Return [x, y] of the center of cell containing provided text 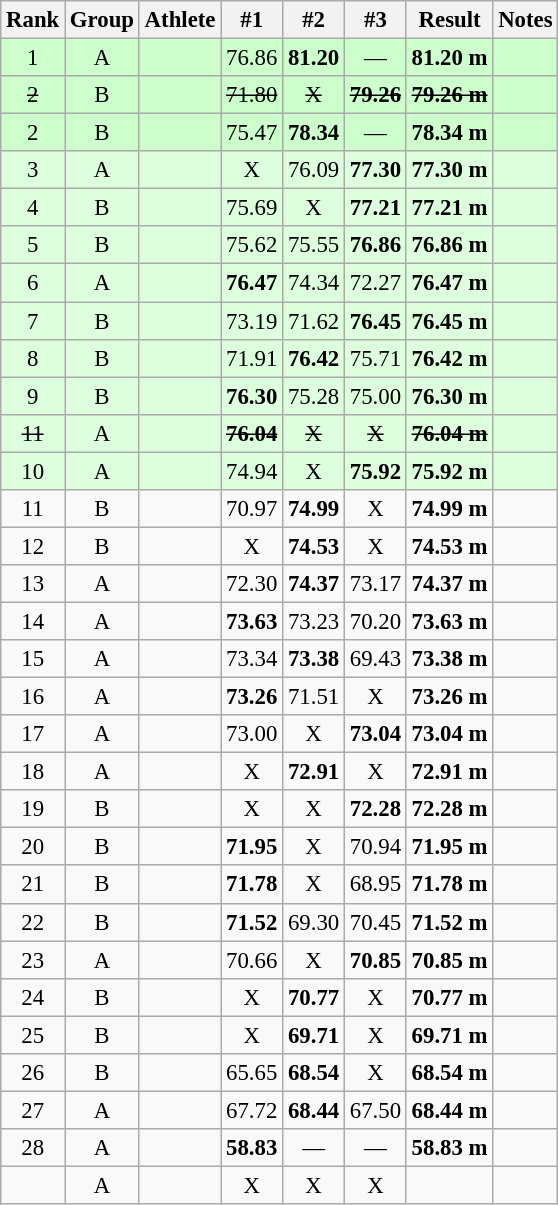
70.94 [375, 847]
76.86 m [450, 245]
76.45 [375, 321]
77.21 m [450, 208]
75.55 [314, 245]
68.44 [314, 1110]
Result [450, 20]
73.34 [252, 659]
73.26 [252, 697]
25 [33, 1035]
71.52 m [450, 922]
74.37 [314, 584]
68.95 [375, 885]
71.78 m [450, 885]
73.19 [252, 321]
69.71 [314, 1035]
15 [33, 659]
69.43 [375, 659]
75.92 m [450, 471]
58.83 m [450, 1148]
79.26 [375, 95]
70.85 m [450, 960]
70.20 [375, 621]
73.63 m [450, 621]
70.97 [252, 509]
71.91 [252, 358]
78.34 [314, 133]
5 [33, 245]
27 [33, 1110]
7 [33, 321]
75.62 [252, 245]
26 [33, 1073]
76.04 m [450, 433]
16 [33, 697]
77.30 m [450, 170]
73.38 [314, 659]
#2 [314, 20]
75.47 [252, 133]
70.77 [314, 997]
73.00 [252, 734]
77.30 [375, 170]
76.30 m [450, 396]
73.04 [375, 734]
58.83 [252, 1148]
71.52 [252, 922]
73.63 [252, 621]
71.95 m [450, 847]
65.65 [252, 1073]
71.78 [252, 885]
70.66 [252, 960]
76.47 m [450, 283]
73.04 m [450, 734]
72.28 [375, 809]
67.72 [252, 1110]
Group [102, 20]
68.54 [314, 1073]
75.92 [375, 471]
77.21 [375, 208]
74.34 [314, 283]
81.20 m [450, 58]
71.80 [252, 95]
4 [33, 208]
68.44 m [450, 1110]
73.38 m [450, 659]
71.51 [314, 697]
17 [33, 734]
Athlete [180, 20]
67.50 [375, 1110]
#3 [375, 20]
76.42 [314, 358]
9 [33, 396]
68.54 m [450, 1073]
78.34 m [450, 133]
10 [33, 471]
8 [33, 358]
23 [33, 960]
76.47 [252, 283]
72.27 [375, 283]
75.00 [375, 396]
70.45 [375, 922]
Rank [33, 20]
75.71 [375, 358]
Notes [526, 20]
14 [33, 621]
73.26 m [450, 697]
18 [33, 772]
20 [33, 847]
12 [33, 546]
22 [33, 922]
70.85 [375, 960]
74.99 [314, 509]
76.04 [252, 433]
72.91 [314, 772]
6 [33, 283]
71.95 [252, 847]
69.30 [314, 922]
28 [33, 1148]
24 [33, 997]
81.20 [314, 58]
74.53 [314, 546]
76.42 m [450, 358]
75.69 [252, 208]
1 [33, 58]
19 [33, 809]
72.28 m [450, 809]
76.30 [252, 396]
74.99 m [450, 509]
76.09 [314, 170]
74.53 m [450, 546]
74.37 m [450, 584]
74.94 [252, 471]
72.91 m [450, 772]
76.45 m [450, 321]
75.28 [314, 396]
73.23 [314, 621]
72.30 [252, 584]
79.26 m [450, 95]
13 [33, 584]
73.17 [375, 584]
70.77 m [450, 997]
71.62 [314, 321]
21 [33, 885]
3 [33, 170]
#1 [252, 20]
69.71 m [450, 1035]
